Detect which cell encompasses the target text, then output its (X, Y) center coordinate. 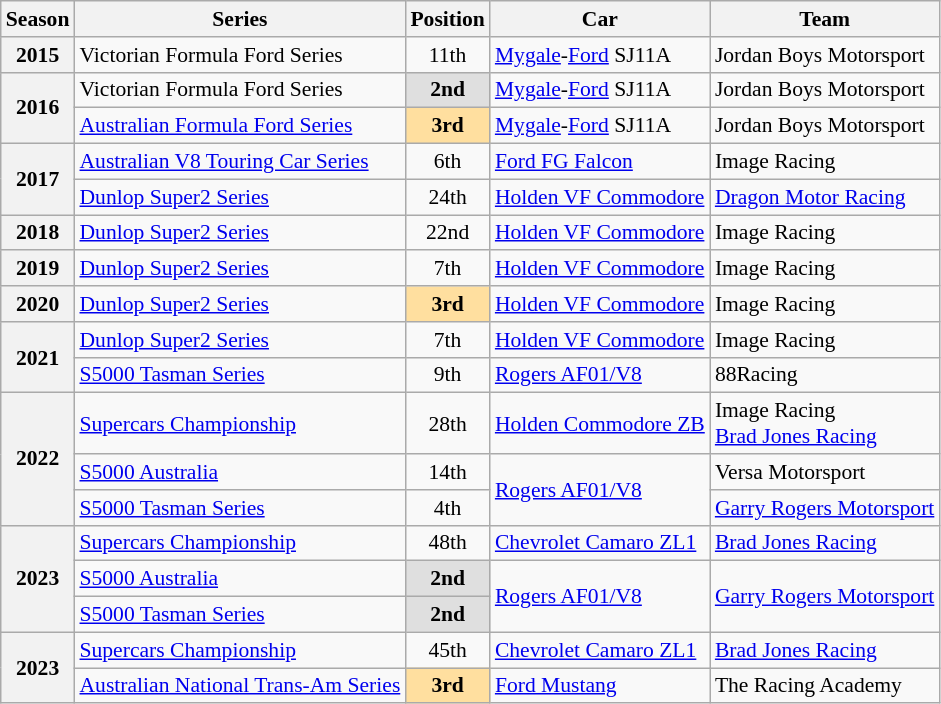
2022 (38, 459)
Australian Formula Ford Series (240, 126)
22nd (447, 233)
4th (447, 508)
Holden Commodore ZB (600, 424)
Versa Motorsport (825, 472)
Image RacingBrad Jones Racing (825, 424)
Position (447, 19)
Australian National Trans-Am Series (240, 686)
Australian V8 Touring Car Series (240, 162)
2018 (38, 233)
2020 (38, 304)
14th (447, 472)
24th (447, 197)
2017 (38, 180)
2021 (38, 358)
88Racing (825, 375)
6th (447, 162)
Dragon Motor Racing (825, 197)
2016 (38, 108)
Car (600, 19)
28th (447, 424)
Team (825, 19)
2019 (38, 269)
2015 (38, 55)
11th (447, 55)
Ford Mustang (600, 686)
9th (447, 375)
48th (447, 543)
Series (240, 19)
The Racing Academy (825, 686)
45th (447, 650)
Ford FG Falcon (600, 162)
Season (38, 19)
